For the text-containing cell, return its midpoint in (X, Y) coordinate format. 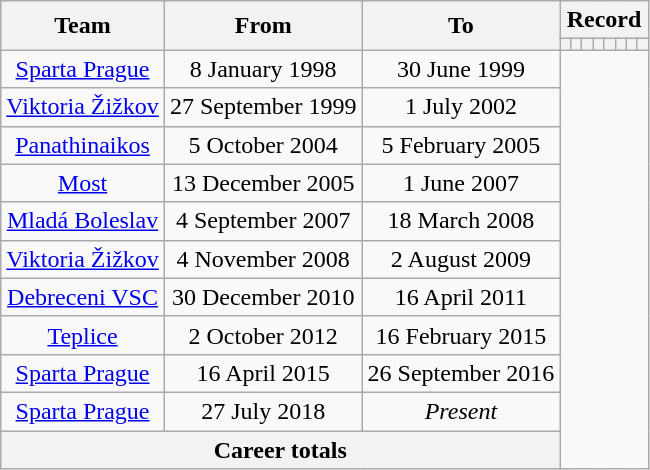
Mladá Boleslav (83, 221)
4 September 2007 (263, 221)
4 November 2008 (263, 259)
18 March 2008 (461, 221)
27 July 2018 (263, 411)
13 December 2005 (263, 183)
Debreceni VSC (83, 297)
Team (83, 26)
Career totals (280, 449)
From (263, 26)
2 October 2012 (263, 335)
Most (83, 183)
8 January 1998 (263, 69)
Present (461, 411)
1 July 2002 (461, 107)
26 September 2016 (461, 373)
2 August 2009 (461, 259)
To (461, 26)
16 February 2015 (461, 335)
Panathinaikos (83, 145)
27 September 1999 (263, 107)
5 October 2004 (263, 145)
16 April 2011 (461, 297)
Teplice (83, 335)
30 June 1999 (461, 69)
30 December 2010 (263, 297)
Record (604, 20)
1 June 2007 (461, 183)
16 April 2015 (263, 373)
5 February 2005 (461, 145)
